Pinpoint the cell where the given text exists, returning its [x, y] midpoint coordinate. 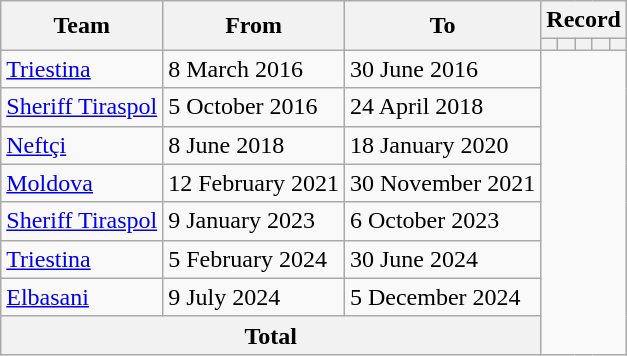
12 February 2021 [254, 183]
Record [584, 20]
Elbasani [82, 297]
9 January 2023 [254, 221]
5 February 2024 [254, 259]
5 December 2024 [442, 297]
Neftçi [82, 145]
18 January 2020 [442, 145]
Team [82, 26]
5 October 2016 [254, 107]
6 October 2023 [442, 221]
Total [271, 335]
30 June 2024 [442, 259]
9 July 2024 [254, 297]
30 November 2021 [442, 183]
From [254, 26]
Moldova [82, 183]
8 June 2018 [254, 145]
30 June 2016 [442, 69]
To [442, 26]
8 March 2016 [254, 69]
24 April 2018 [442, 107]
